Find where the given text appears and provide that cell's center as [x, y] coordinate. 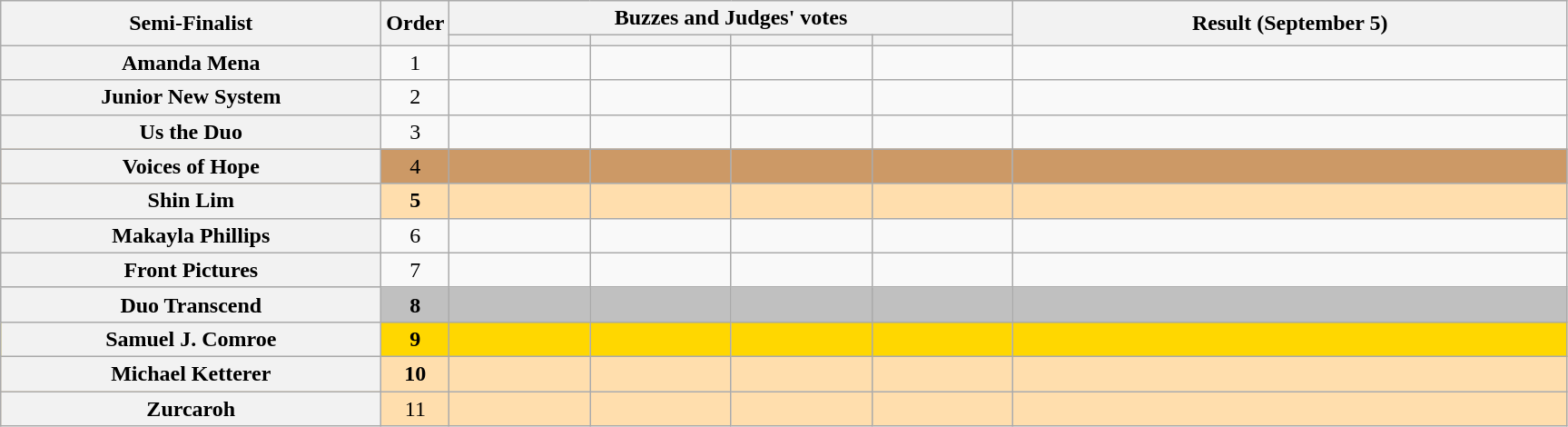
Amanda Mena [191, 63]
10 [416, 373]
Semi-Finalist [191, 24]
Samuel J. Comroe [191, 339]
Zurcaroh [191, 408]
Us the Duo [191, 132]
4 [416, 166]
Duo Transcend [191, 304]
9 [416, 339]
5 [416, 201]
3 [416, 132]
11 [416, 408]
Shin Lim [191, 201]
Makayla Phillips [191, 235]
Result (September 5) [1289, 24]
Front Pictures [191, 270]
7 [416, 270]
Buzzes and Judges' votes [731, 18]
1 [416, 63]
Michael Ketterer [191, 373]
2 [416, 97]
Voices of Hope [191, 166]
Order [416, 24]
Junior New System [191, 97]
6 [416, 235]
8 [416, 304]
